Return (x, y) of the center of cell containing provided text 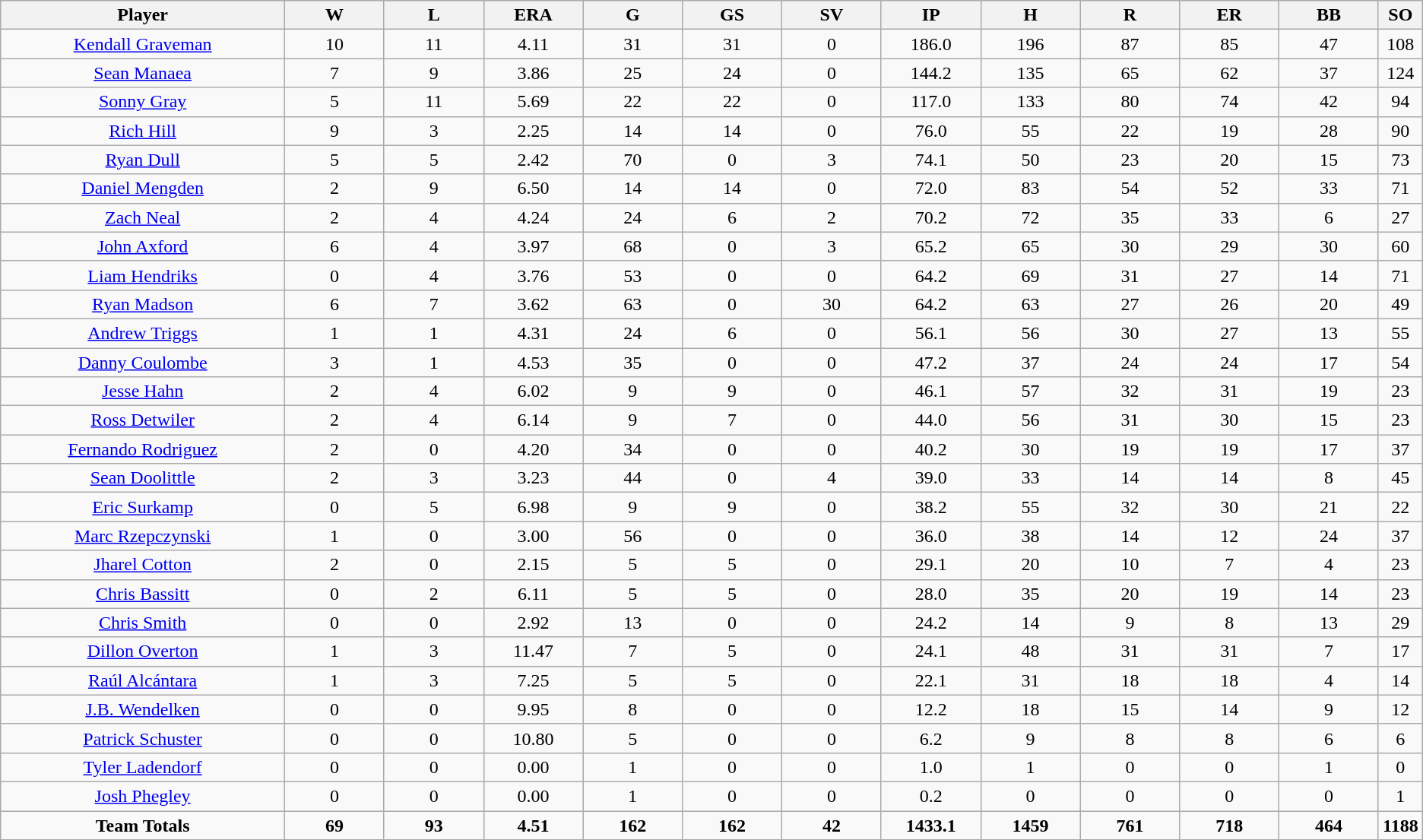
186.0 (930, 44)
124 (1400, 73)
3.62 (534, 304)
85 (1230, 44)
133 (1031, 102)
Ryan Madson (143, 304)
2.92 (534, 623)
Daniel Mengden (143, 189)
2.42 (534, 160)
74.1 (930, 160)
6.02 (534, 391)
Raúl Alcántara (143, 680)
4.51 (534, 825)
70 (632, 160)
ER (1230, 15)
4.20 (534, 449)
4.53 (534, 363)
Kendall Graveman (143, 44)
Dillon Overton (143, 651)
39.0 (930, 478)
Josh Phegley (143, 796)
12.2 (930, 709)
48 (1031, 651)
83 (1031, 189)
135 (1031, 73)
Player (143, 15)
25 (632, 73)
93 (433, 825)
6.2 (930, 738)
H (1031, 15)
GS (733, 15)
29.1 (930, 565)
0.2 (930, 796)
Chris Bassitt (143, 594)
6.50 (534, 189)
4.24 (534, 217)
ERA (534, 15)
46.1 (930, 391)
11.47 (534, 651)
J.B. Wendelken (143, 709)
3.00 (534, 536)
38 (1031, 536)
24.2 (930, 623)
761 (1130, 825)
76.0 (930, 131)
7.25 (534, 680)
4.31 (534, 333)
80 (1130, 102)
68 (632, 246)
36.0 (930, 536)
Eric Surkamp (143, 507)
G (632, 15)
9.95 (534, 709)
87 (1130, 44)
62 (1230, 73)
SO (1400, 15)
Chris Smith (143, 623)
90 (1400, 131)
Sean Doolittle (143, 478)
45 (1400, 478)
60 (1400, 246)
5.69 (534, 102)
Jharel Cotton (143, 565)
SV (832, 15)
38.2 (930, 507)
2.15 (534, 565)
40.2 (930, 449)
56.1 (930, 333)
49 (1400, 304)
Liam Hendriks (143, 275)
6.14 (534, 420)
196 (1031, 44)
28 (1329, 131)
Fernando Rodriguez (143, 449)
1433.1 (930, 825)
Rich Hill (143, 131)
47 (1329, 44)
44.0 (930, 420)
Team Totals (143, 825)
52 (1230, 189)
Andrew Triggs (143, 333)
24.1 (930, 651)
21 (1329, 507)
718 (1230, 825)
108 (1400, 44)
Zach Neal (143, 217)
R (1130, 15)
6.11 (534, 594)
464 (1329, 825)
3.76 (534, 275)
34 (632, 449)
2.25 (534, 131)
57 (1031, 391)
Danny Coulombe (143, 363)
72.0 (930, 189)
1.0 (930, 767)
John Axford (143, 246)
W (334, 15)
26 (1230, 304)
144.2 (930, 73)
53 (632, 275)
Ryan Dull (143, 160)
47.2 (930, 363)
73 (1400, 160)
22.1 (930, 680)
4.11 (534, 44)
3.97 (534, 246)
L (433, 15)
Patrick Schuster (143, 738)
Sean Manaea (143, 73)
65.2 (930, 246)
74 (1230, 102)
117.0 (930, 102)
BB (1329, 15)
1459 (1031, 825)
70.2 (930, 217)
6.98 (534, 507)
Jesse Hahn (143, 391)
10.80 (534, 738)
50 (1031, 160)
Tyler Ladendorf (143, 767)
94 (1400, 102)
44 (632, 478)
1188 (1400, 825)
IP (930, 15)
3.23 (534, 478)
Sonny Gray (143, 102)
Ross Detwiler (143, 420)
28.0 (930, 594)
3.86 (534, 73)
72 (1031, 217)
Marc Rzepczynski (143, 536)
